Detect which cell encompasses the target text, then output its (x, y) center coordinate. 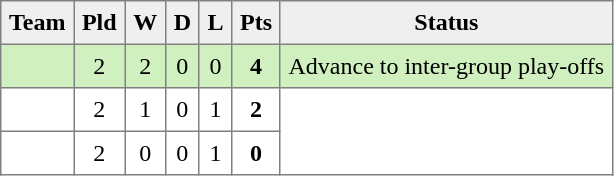
Pld (100, 23)
Advance to inter-group play-offs (446, 66)
D (182, 23)
Team (38, 23)
W (145, 23)
Pts (256, 23)
L (216, 23)
Status (446, 23)
4 (256, 66)
